Detect which cell encompasses the target text, then output its (X, Y) center coordinate. 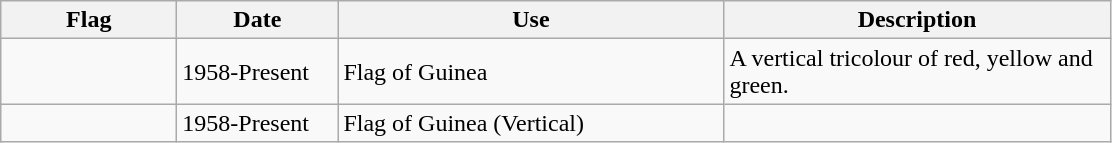
Description (917, 20)
Use (531, 20)
Flag of Guinea (531, 72)
A vertical tricolour of red, yellow and green. (917, 72)
Date (258, 20)
Flag of Guinea (Vertical) (531, 123)
Flag (89, 20)
